Determine the [X, Y] coordinate at the center of the cell enclosing the given text.  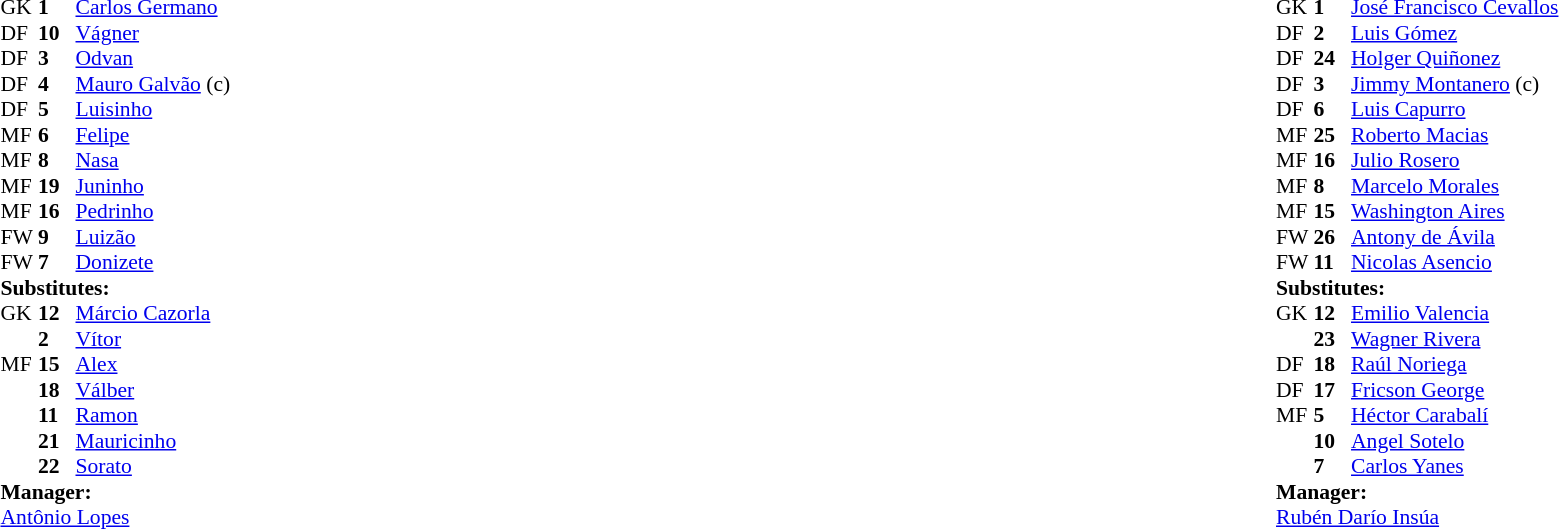
Luisinho [154, 109]
9 [57, 237]
Holger Quiñonez [1454, 59]
Angel Sotelo [1454, 441]
17 [1333, 390]
19 [57, 186]
23 [1333, 339]
Sorato [154, 467]
Vágner [154, 33]
Fricson George [1454, 390]
Nasa [154, 161]
Washington Aires [1454, 211]
Roberto Macias [1454, 135]
26 [1333, 237]
Héctor Carabalí [1454, 415]
21 [57, 441]
Vítor [154, 339]
Márcio Cazorla [154, 313]
Nicolas Asencio [1454, 263]
Luizão [154, 237]
22 [57, 467]
Pedrinho [154, 211]
Wagner Rivera [1454, 339]
Carlos Yanes [1454, 467]
Marcelo Morales [1454, 186]
Odvan [154, 59]
Luis Capurro [1454, 109]
Ramon [154, 415]
Raúl Noriega [1454, 365]
Emilio Valencia [1454, 313]
25 [1333, 135]
Donizete [154, 263]
Antony de Ávila [1454, 237]
Jimmy Montanero (c) [1454, 84]
24 [1333, 59]
Felipe [154, 135]
Mauricinho [154, 441]
Luis Gómez [1454, 33]
Válber [154, 390]
Alex [154, 365]
Juninho [154, 186]
4 [57, 84]
Mauro Galvão (c) [154, 84]
Julio Rosero [1454, 161]
